Identify which cell holds the provided text, then report its [x, y] central coordinate. 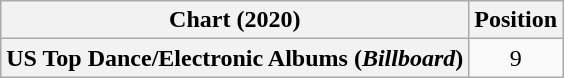
9 [516, 58]
US Top Dance/Electronic Albums (Billboard) [235, 58]
Chart (2020) [235, 20]
Position [516, 20]
